Capture the cell that displays the provided text and extract its [X, Y] central coordinate. 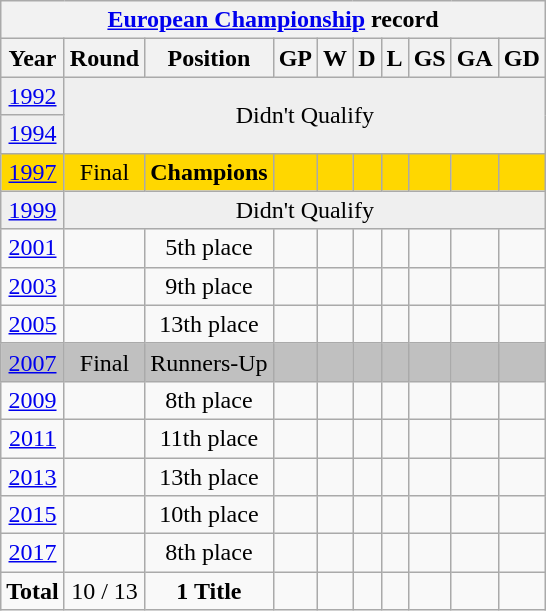
GS [430, 58]
2003 [33, 286]
D [367, 58]
2017 [33, 553]
10th place [209, 515]
2011 [33, 438]
GD [522, 58]
2007 [33, 362]
2001 [33, 248]
9th place [209, 286]
Position [209, 58]
Runners-Up [209, 362]
2013 [33, 477]
1 Title [209, 591]
1997 [33, 172]
2009 [33, 400]
W [336, 58]
GP [295, 58]
5th place [209, 248]
Total [33, 591]
1992 [33, 96]
1994 [33, 134]
European Championship record [274, 20]
GA [474, 58]
L [394, 58]
2005 [33, 324]
Champions [209, 172]
Round [104, 58]
10 / 13 [104, 591]
2015 [33, 515]
11th place [209, 438]
1999 [33, 210]
Year [33, 58]
